Pinpoint the cell where the given text exists, returning its (x, y) midpoint coordinate. 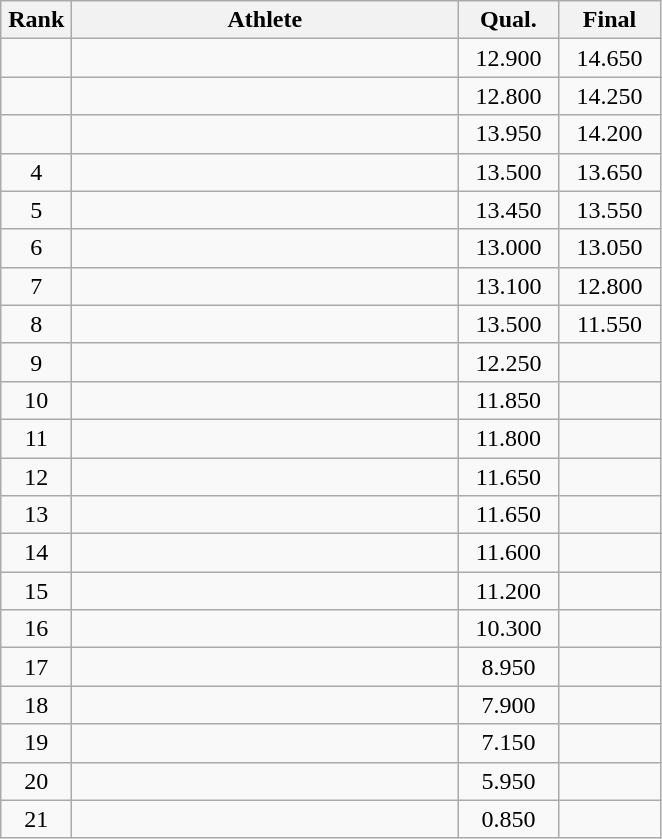
Final (610, 20)
7.900 (508, 705)
15 (36, 591)
14 (36, 553)
11.600 (508, 553)
12 (36, 477)
7 (36, 286)
13.550 (610, 210)
13.650 (610, 172)
10 (36, 400)
5.950 (508, 781)
Qual. (508, 20)
13.100 (508, 286)
14.650 (610, 58)
13.950 (508, 134)
16 (36, 629)
13.000 (508, 248)
8 (36, 324)
10.300 (508, 629)
11.850 (508, 400)
11.200 (508, 591)
14.250 (610, 96)
11.800 (508, 438)
9 (36, 362)
19 (36, 743)
7.150 (508, 743)
20 (36, 781)
8.950 (508, 667)
4 (36, 172)
11 (36, 438)
13.050 (610, 248)
17 (36, 667)
5 (36, 210)
0.850 (508, 819)
14.200 (610, 134)
13 (36, 515)
18 (36, 705)
11.550 (610, 324)
Rank (36, 20)
12.250 (508, 362)
6 (36, 248)
Athlete (265, 20)
13.450 (508, 210)
21 (36, 819)
12.900 (508, 58)
